Determine the (x, y) coordinate at the center of the cell enclosing the given text.  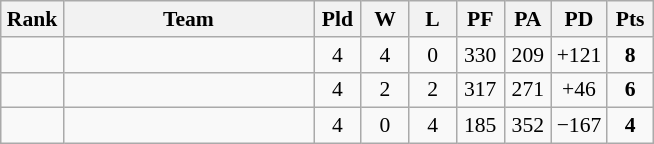
PA (528, 19)
PF (480, 19)
8 (630, 55)
Team (188, 19)
Pts (630, 19)
PD (580, 19)
185 (480, 126)
+46 (580, 90)
209 (528, 55)
271 (528, 90)
Rank (32, 19)
L (433, 19)
−167 (580, 126)
W (385, 19)
352 (528, 126)
317 (480, 90)
Pld (338, 19)
+121 (580, 55)
6 (630, 90)
330 (480, 55)
